Scan for the cell matching the given text and deliver its [x, y] coordinate at center. 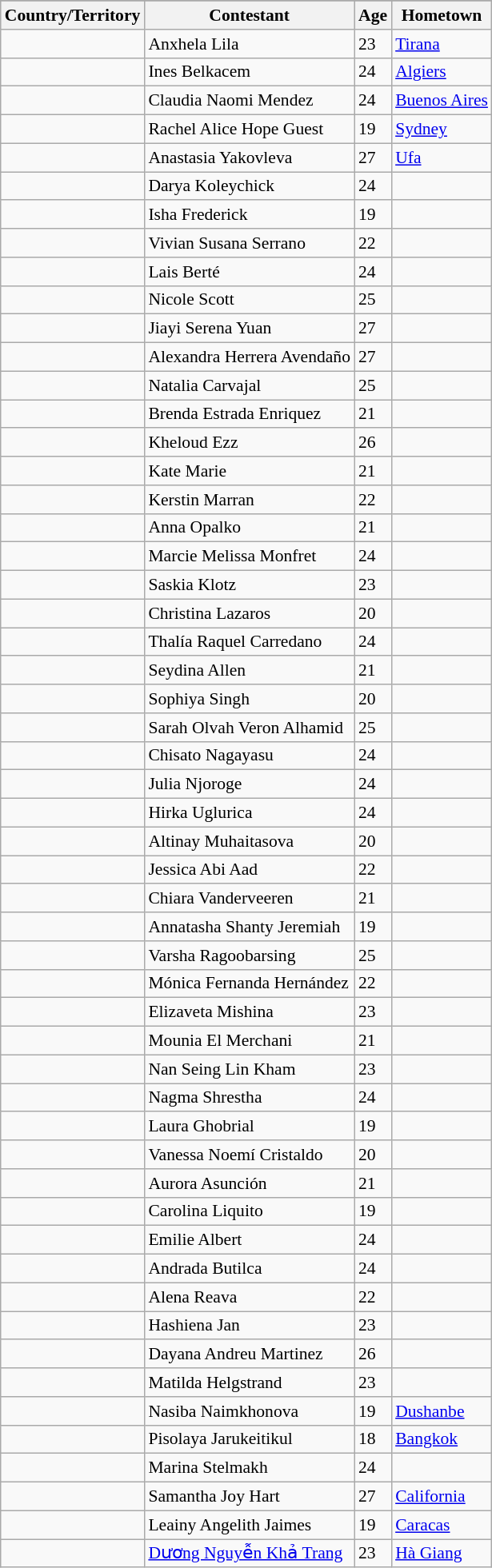
Chiara Vanderveeren [250, 899]
Nan Seing Lin Kham [250, 1069]
Algiers [442, 72]
Isha Frederick [250, 215]
Natalia Carvajal [250, 385]
Ines Belkacem [250, 72]
Lais Berté [250, 272]
Claudia Naomi Mendez [250, 101]
Marcie Melissa Monfret [250, 557]
Christina Lazaros [250, 613]
Hometown [442, 15]
Buenos Aires [442, 101]
Marina Stelmakh [250, 1468]
Hashiena Jan [250, 1326]
Julia Njoroge [250, 784]
Nicole Scott [250, 300]
Caracas [442, 1525]
Bangkok [442, 1439]
Mónica Fernanda Hernández [250, 983]
Carolina Liquito [250, 1211]
Emilie Albert [250, 1240]
Pisolaya Jarukeitikul [250, 1439]
Brenda Estrada Enriquez [250, 414]
Nasiba Naimkhonova [250, 1411]
Thalía Raquel Carredano [250, 642]
Mounia El Merchani [250, 1041]
Saskia Klotz [250, 585]
Kate Marie [250, 471]
Hirka Uglurica [250, 813]
Jessica Abi Aad [250, 870]
Alexandra Herrera Avendaño [250, 357]
Chisato Nagayasu [250, 756]
18 [373, 1439]
Matilda Helgstrand [250, 1382]
Sydney [442, 130]
Ufa [442, 158]
Vanessa Noemí Cristaldo [250, 1155]
Country/Territory [73, 15]
Jiayi Serena Yuan [250, 329]
Alena Reava [250, 1297]
Hà Giang [442, 1554]
Tirana [442, 44]
Kheloud Ezz [250, 443]
Leainy Angelith Jaimes [250, 1525]
Annatasha Shanty Jeremiah [250, 927]
Anna Opalko [250, 528]
Aurora Asunción [250, 1183]
Dushanbe [442, 1411]
Anxhela Lila [250, 44]
Dương Nguyễn Khả Trang [250, 1554]
Andrada Butilca [250, 1269]
California [442, 1497]
Darya Koleychick [250, 186]
Anastasia Yakovleva [250, 158]
Vivian Susana Serrano [250, 243]
Sarah Olvah Veron Alhamid [250, 728]
Contestant [250, 15]
Dayana Andreu Martinez [250, 1355]
Altinay Muhaitasova [250, 841]
Rachel Alice Hope Guest [250, 130]
Varsha Ragoobarsing [250, 956]
Seydina Allen [250, 671]
Age [373, 15]
Samantha Joy Hart [250, 1497]
Sophiya Singh [250, 699]
Kerstin Marran [250, 500]
Nagma Shrestha [250, 1098]
Elizaveta Mishina [250, 1012]
Laura Ghobrial [250, 1127]
